Search for the cell housing the specified text and yield its [X, Y] center coordinate. 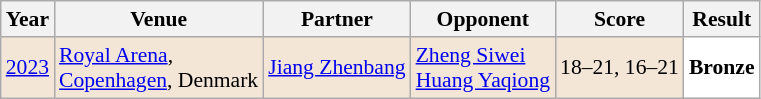
Opponent [483, 19]
Jiang Zhenbang [336, 68]
Partner [336, 19]
Result [722, 19]
2023 [28, 68]
Zheng Siwei Huang Yaqiong [483, 68]
18–21, 16–21 [620, 68]
Year [28, 19]
Royal Arena,Copenhagen, Denmark [158, 68]
Venue [158, 19]
Bronze [722, 68]
Score [620, 19]
